Extract the (X, Y) coordinate from the center of the cell holding the provided text.  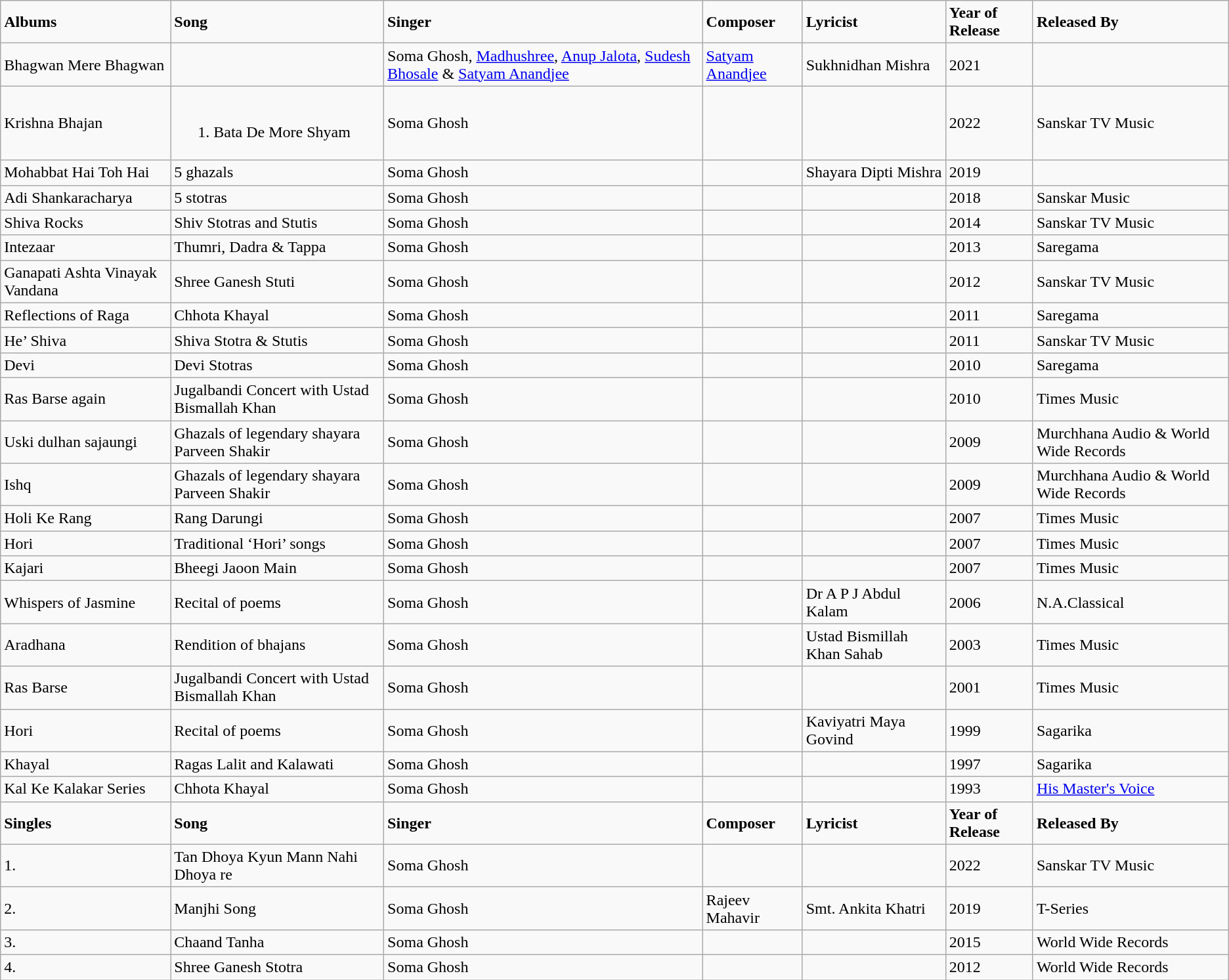
Shiva Rocks (85, 223)
2013 (989, 247)
Rang Darungi (277, 519)
Ganapati Ashta Vinayak Vandana (85, 281)
Rendition of bhajans (277, 645)
Devi Stotras (277, 365)
Reflections of Raga (85, 315)
Bhagwan Mere Bhagwan (85, 64)
Mohabbat Hai Toh Hai (85, 173)
Chaand Tanha (277, 942)
Sukhnidhan Mishra (874, 64)
5 stotras (277, 198)
He’ Shiva (85, 340)
2. (85, 908)
Manjhi Song (277, 908)
1997 (989, 764)
3. (85, 942)
Albums (85, 22)
5 ghazals (277, 173)
2001 (989, 688)
Ishq (85, 484)
1. (85, 865)
Singles (85, 823)
Ras Barse (85, 688)
His Master's Voice (1131, 789)
Aradhana (85, 645)
Ustad Bismillah Khan Sahab (874, 645)
Kaviyatri Maya Govind (874, 730)
Smt. Ankita Khatri (874, 908)
Satyam Anandjee (752, 64)
2021 (989, 64)
Ras Barse again (85, 399)
Devi (85, 365)
Shayara Dipti Mishra (874, 173)
Shiva Stotra & Stutis (277, 340)
4. (85, 967)
1999 (989, 730)
2014 (989, 223)
Bheegi Jaoon Main (277, 568)
Whispers of Jasmine (85, 603)
Tan Dhoya Kyun Mann Nahi Dhoya re (277, 865)
Uski dulhan sajaungi (85, 441)
2003 (989, 645)
Thumri, Dadra & Tappa (277, 247)
Bata De More Shyam (277, 123)
Dr A P J Abdul Kalam (874, 603)
Krishna Bhajan (85, 123)
Shree Ganesh Stotra (277, 967)
T-Series (1131, 908)
Adi Shankaracharya (85, 198)
Shiv Stotras and Stutis (277, 223)
N.A.Classical (1131, 603)
Khayal (85, 764)
2018 (989, 198)
Sanskar Music (1131, 198)
Intezaar (85, 247)
Ragas Lalit and Kalawati (277, 764)
Traditional ‘Hori’ songs (277, 543)
Rajeev Mahavir (752, 908)
Holi Ke Rang (85, 519)
Kajari (85, 568)
1993 (989, 789)
Kal Ke Kalakar Series (85, 789)
2006 (989, 603)
Shree Ganesh Stuti (277, 281)
2015 (989, 942)
Soma Ghosh, Madhushree, Anup Jalota, Sudesh Bhosale & Satyam Anandjee (544, 64)
